Pinpoint the cell where the given text exists, returning its [x, y] midpoint coordinate. 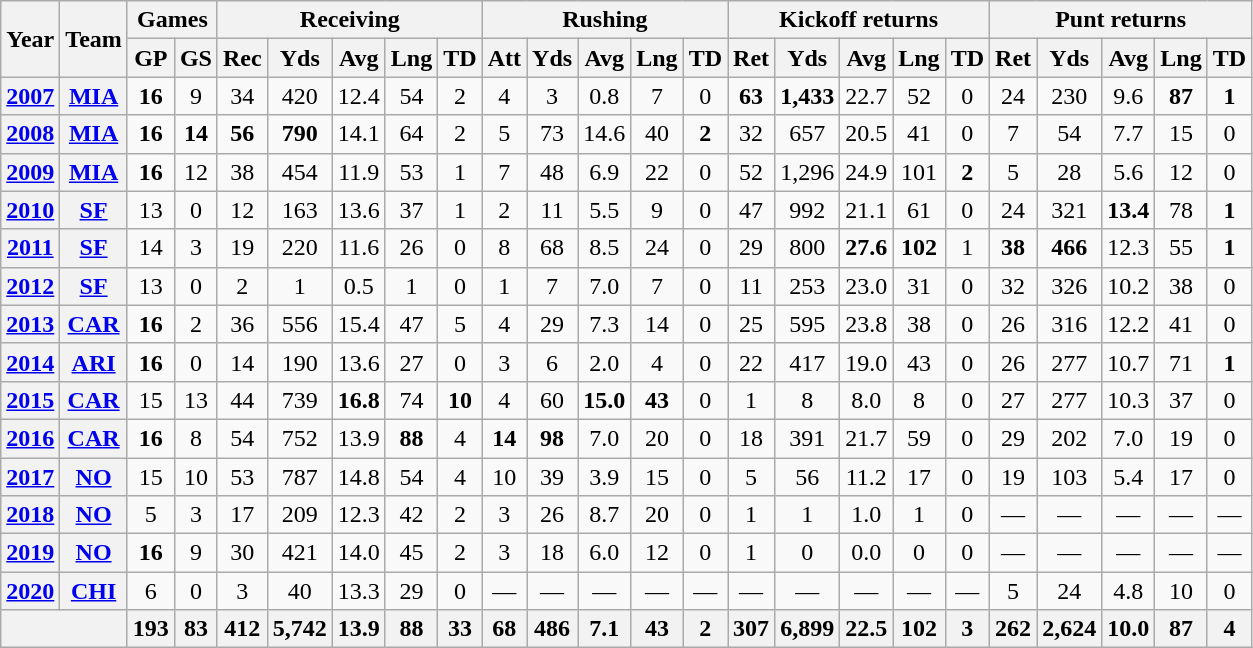
3.9 [604, 477]
27.6 [866, 248]
Att [504, 58]
800 [808, 248]
6.0 [604, 553]
36 [242, 324]
55 [1181, 248]
78 [1181, 210]
74 [411, 400]
11.6 [358, 248]
0.0 [866, 553]
31 [919, 286]
8.7 [604, 515]
15.4 [358, 324]
2007 [30, 96]
10.0 [1128, 629]
15.0 [604, 400]
486 [552, 629]
10.3 [1128, 400]
23.0 [866, 286]
14.0 [358, 553]
2010 [30, 210]
30 [242, 553]
420 [300, 96]
33 [460, 629]
60 [552, 400]
202 [1070, 438]
7.1 [604, 629]
193 [150, 629]
21.7 [866, 438]
2013 [30, 324]
83 [196, 629]
417 [808, 362]
556 [300, 324]
8.0 [866, 400]
2020 [30, 591]
28 [1070, 172]
6.9 [604, 172]
421 [300, 553]
2019 [30, 553]
4.8 [1128, 591]
5.6 [1128, 172]
5.5 [604, 210]
19.0 [866, 362]
Rec [242, 58]
64 [411, 134]
2.0 [604, 362]
59 [919, 438]
454 [300, 172]
9.6 [1128, 96]
790 [300, 134]
5,742 [300, 629]
230 [1070, 96]
412 [242, 629]
752 [300, 438]
1.0 [866, 515]
316 [1070, 324]
0.8 [604, 96]
39 [552, 477]
24.9 [866, 172]
42 [411, 515]
10.2 [1128, 286]
992 [808, 210]
16.8 [358, 400]
7.7 [1128, 134]
12.2 [1128, 324]
2015 [30, 400]
Receiving [350, 20]
13.3 [358, 591]
7.3 [604, 324]
14.6 [604, 134]
391 [808, 438]
Kickoff returns [859, 20]
11.2 [866, 477]
63 [752, 96]
190 [300, 362]
307 [752, 629]
2014 [30, 362]
12.4 [358, 96]
23.8 [866, 324]
2,624 [1070, 629]
10.7 [1128, 362]
14.8 [358, 477]
13.4 [1128, 210]
Rushing [604, 20]
61 [919, 210]
14.1 [358, 134]
22.5 [866, 629]
21.1 [866, 210]
2009 [30, 172]
2018 [30, 515]
73 [552, 134]
Team [94, 39]
103 [1070, 477]
71 [1181, 362]
253 [808, 286]
787 [300, 477]
2011 [30, 248]
262 [1014, 629]
25 [752, 324]
657 [808, 134]
Games [172, 20]
209 [300, 515]
GS [196, 58]
98 [552, 438]
48 [552, 172]
2008 [30, 134]
ARI [94, 362]
Year [30, 39]
11.9 [358, 172]
321 [1070, 210]
1,296 [808, 172]
101 [919, 172]
20.5 [866, 134]
6,899 [808, 629]
45 [411, 553]
326 [1070, 286]
220 [300, 248]
2012 [30, 286]
0.5 [358, 286]
34 [242, 96]
5.4 [1128, 477]
2017 [30, 477]
2016 [30, 438]
739 [300, 400]
44 [242, 400]
22.7 [866, 96]
CHI [94, 591]
1,433 [808, 96]
Punt returns [1121, 20]
8.5 [604, 248]
163 [300, 210]
GP [150, 58]
595 [808, 324]
466 [1070, 248]
